Return [X, Y] of the center of cell containing provided text 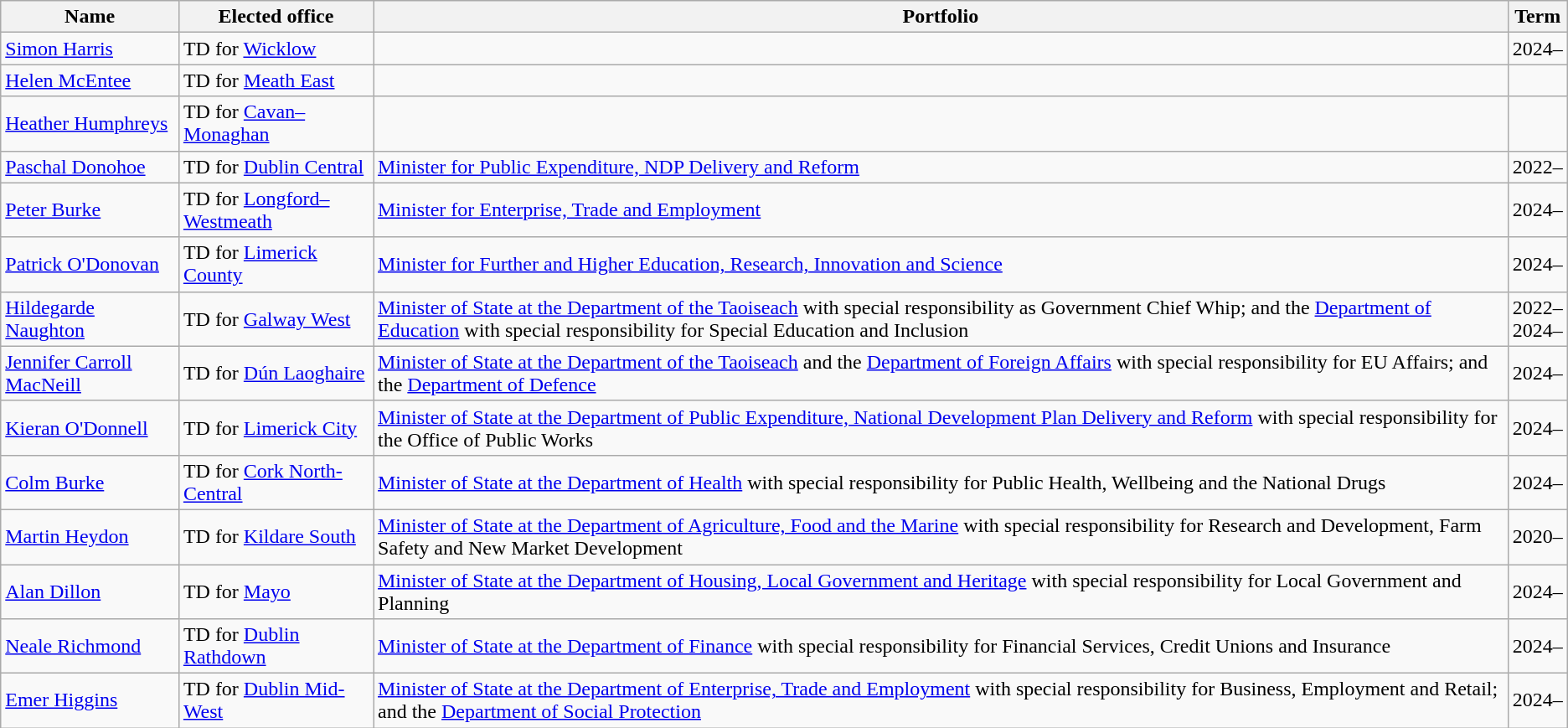
Minister for Public Expenditure, NDP Delivery and Reform [941, 167]
Name [90, 17]
TD for Dún Laoghaire [276, 374]
Patrick O'Donovan [90, 265]
Paschal Donohoe [90, 167]
TD for Limerick County [276, 265]
TD for Dublin Central [276, 167]
TD for Meath East [276, 80]
Alan Dillon [90, 591]
2022– [1538, 167]
TD for Longford–Westmeath [276, 209]
2022–2024– [1538, 318]
Elected office [276, 17]
Minister of State at the Department of Finance with special responsibility for Financial Services, Credit Unions and Insurance [941, 647]
TD for Cavan–Monaghan [276, 124]
Simon Harris [90, 49]
TD for Wicklow [276, 49]
Jennifer Carroll MacNeill [90, 374]
TD for Kildare South [276, 536]
Kieran O'Donnell [90, 427]
Martin Heydon [90, 536]
TD for Mayo [276, 591]
2020– [1538, 536]
Helen McEntee [90, 80]
Peter Burke [90, 209]
Hildegarde Naughton [90, 318]
Heather Humphreys [90, 124]
Minister for Enterprise, Trade and Employment [941, 209]
Neale Richmond [90, 647]
TD for Galway West [276, 318]
TD for Limerick City [276, 427]
Minister of State at the Department of Housing, Local Government and Heritage with special responsibility for Local Government and Planning [941, 591]
TD for Dublin Rathdown [276, 647]
Term [1538, 17]
Minister for Further and Higher Education, Research, Innovation and Science [941, 265]
Minister of State at the Department of Health with special responsibility for Public Health, Wellbeing and the National Drugs [941, 483]
TD for Cork North-Central [276, 483]
Emer Higgins [90, 700]
Colm Burke [90, 483]
Portfolio [941, 17]
TD for Dublin Mid-West [276, 700]
